Find where the given text appears and provide that cell's center as [x, y] coordinate. 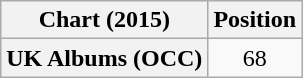
Position [255, 20]
UK Albums (OCC) [104, 58]
Chart (2015) [104, 20]
68 [255, 58]
